Find where the given text appears and provide that cell's center as [x, y] coordinate. 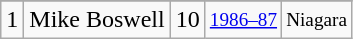
1 [12, 20]
Mike Boswell [97, 20]
Niagara [317, 20]
10 [188, 20]
1986–87 [243, 20]
